Search for the cell housing the specified text and yield its (X, Y) center coordinate. 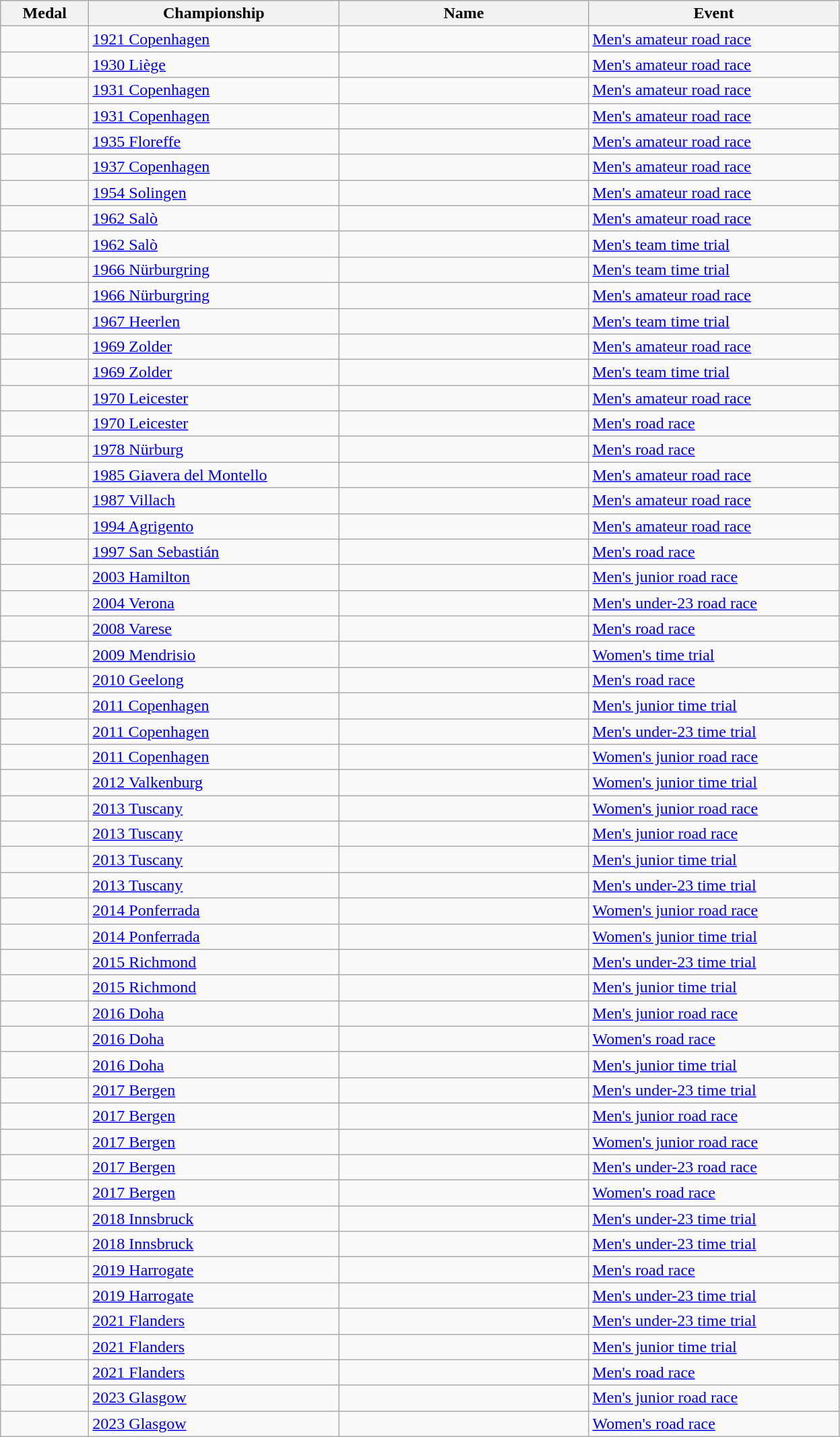
1987 Villach (214, 501)
1997 San Sebastián (214, 552)
1935 Floreffe (214, 141)
Women's time trial (714, 654)
1937 Copenhagen (214, 167)
1967 Heerlen (214, 321)
2004 Verona (214, 603)
Medal (44, 13)
1954 Solingen (214, 193)
Event (714, 13)
2003 Hamilton (214, 577)
Championship (214, 13)
2008 Varese (214, 629)
2009 Mendrisio (214, 654)
Name (463, 13)
1921 Copenhagen (214, 39)
2012 Valkenburg (214, 783)
2010 Geelong (214, 680)
1994 Agrigento (214, 526)
1978 Nürburg (214, 449)
1985 Giavera del Montello (214, 475)
1930 Liège (214, 65)
